Identify which cell holds the provided text, then report its (x, y) central coordinate. 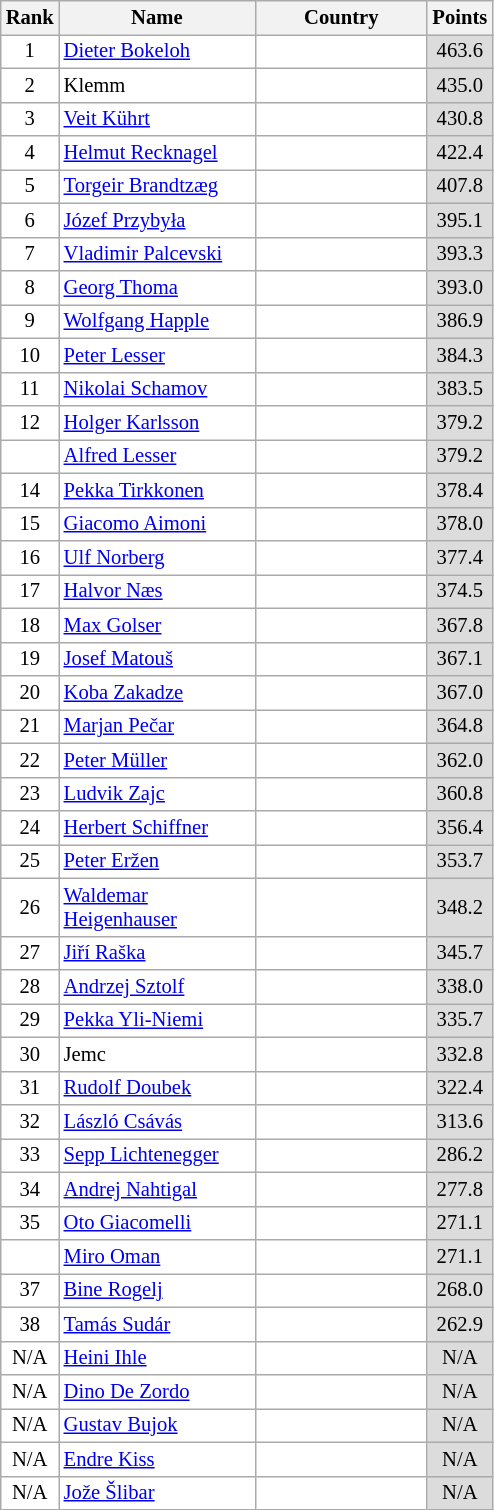
33 (30, 1155)
35 (30, 1223)
Oto Giacomelli (157, 1223)
18 (30, 625)
Ulf Norberg (157, 557)
435.0 (460, 85)
353.7 (460, 861)
34 (30, 1189)
384.3 (460, 355)
11 (30, 389)
László Csávás (157, 1121)
Pekka Tirkkonen (157, 490)
356.4 (460, 827)
Herbert Schiffner (157, 827)
268.0 (460, 1290)
24 (30, 827)
2 (30, 85)
Vladimir Palcevski (157, 254)
360.8 (460, 794)
Points (460, 17)
Josef Matouš (157, 659)
32 (30, 1121)
1 (30, 51)
14 (30, 490)
30 (30, 1054)
4 (30, 153)
Sepp Lichtenegger (157, 1155)
Giacomo Aimoni (157, 524)
262.9 (460, 1324)
367.0 (460, 693)
407.8 (460, 186)
Country (341, 17)
378.0 (460, 524)
378.4 (460, 490)
Jiří Raška (157, 953)
26 (30, 907)
17 (30, 591)
367.8 (460, 625)
Gustav Bujok (157, 1425)
12 (30, 423)
19 (30, 659)
Józef Przybyła (157, 220)
Peter Eržen (157, 861)
286.2 (460, 1155)
322.4 (460, 1088)
386.9 (460, 321)
Peter Müller (157, 760)
6 (30, 220)
Veit Kührt (157, 119)
Andrej Nahtigal (157, 1189)
Halvor Næs (157, 591)
Waldemar Heigenhauser (157, 907)
10 (30, 355)
338.0 (460, 987)
Name (157, 17)
Pekka Yli-Niemi (157, 1020)
Dieter Bokeloh (157, 51)
8 (30, 287)
Jože Šlibar (157, 1493)
Marjan Pečar (157, 726)
422.4 (460, 153)
332.8 (460, 1054)
20 (30, 693)
15 (30, 524)
Andrzej Sztolf (157, 987)
31 (30, 1088)
27 (30, 953)
Rudolf Doubek (157, 1088)
16 (30, 557)
28 (30, 987)
Georg Thoma (157, 287)
362.0 (460, 760)
Max Golser (157, 625)
Endre Kiss (157, 1459)
374.5 (460, 591)
23 (30, 794)
7 (30, 254)
Tamás Sudár (157, 1324)
364.8 (460, 726)
Dino De Zordo (157, 1391)
21 (30, 726)
Wolfgang Happle (157, 321)
Bine Rogelj (157, 1290)
Peter Lesser (157, 355)
37 (30, 1290)
Klemm (157, 85)
9 (30, 321)
383.5 (460, 389)
277.8 (460, 1189)
Nikolai Schamov (157, 389)
29 (30, 1020)
345.7 (460, 953)
335.7 (460, 1020)
395.1 (460, 220)
Heini Ihle (157, 1358)
393.0 (460, 287)
Helmut Recknagel (157, 153)
430.8 (460, 119)
Miro Oman (157, 1257)
367.1 (460, 659)
348.2 (460, 907)
377.4 (460, 557)
393.3 (460, 254)
Torgeir Brandtzæg (157, 186)
463.6 (460, 51)
Holger Karlsson (157, 423)
5 (30, 186)
Alfred Lesser (157, 456)
3 (30, 119)
25 (30, 861)
Jemc (157, 1054)
Koba Zakadze (157, 693)
313.6 (460, 1121)
Rank (30, 17)
22 (30, 760)
38 (30, 1324)
Ludvik Zajc (157, 794)
